Detect which cell encompasses the target text, then output its [x, y] center coordinate. 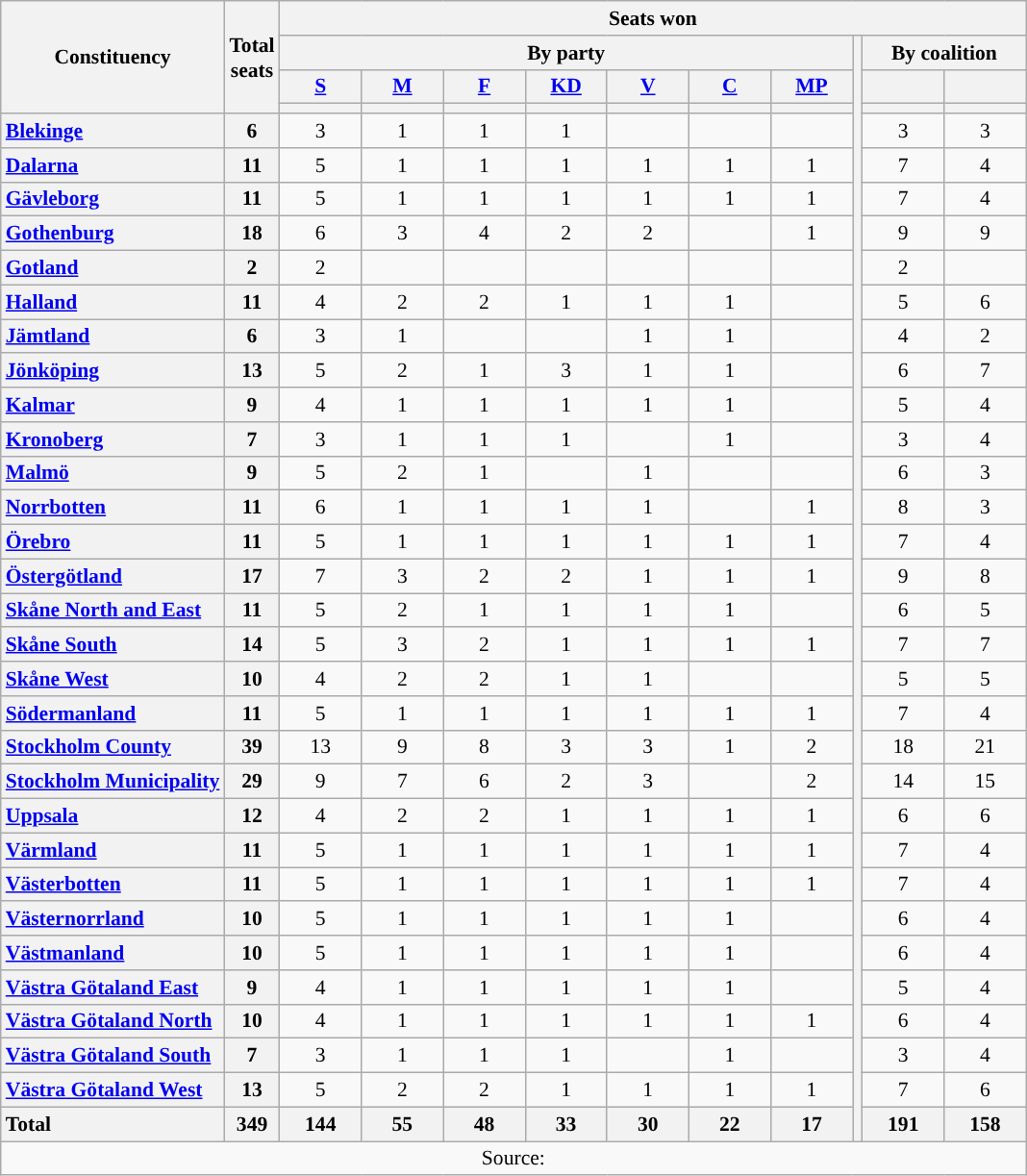
Stockholm Municipality [113, 782]
Skåne North and East [113, 611]
F [485, 87]
Södermanland [113, 713]
Västra Götaland North [113, 1021]
By party [566, 53]
Halland [113, 302]
Västra Götaland West [113, 1090]
Source: [513, 1159]
Seats won [653, 18]
349 [252, 1124]
22 [729, 1124]
Skåne South [113, 645]
15 [985, 782]
29 [252, 782]
Kalmar [113, 405]
Västernorrland [113, 919]
M [402, 87]
MP [812, 87]
Västmanland [113, 953]
Norrbotten [113, 508]
Constituency [113, 58]
Kronoberg [113, 439]
Värmland [113, 850]
33 [565, 1124]
Malmö [113, 473]
S [321, 87]
Östergötland [113, 576]
C [729, 87]
Blekinge [113, 131]
Skåne West [113, 679]
Jämtland [113, 337]
By coalition [944, 53]
Stockholm County [113, 747]
Gävleborg [113, 199]
Dalarna [113, 165]
30 [648, 1124]
144 [321, 1124]
Örebro [113, 542]
48 [485, 1124]
V [648, 87]
Västra Götaland East [113, 988]
191 [904, 1124]
Total [113, 1124]
Västra Götaland South [113, 1056]
Västerbotten [113, 885]
Uppsala [113, 816]
55 [402, 1124]
158 [985, 1124]
Gothenburg [113, 234]
12 [252, 816]
KD [565, 87]
Jönköping [113, 371]
39 [252, 747]
Gotland [113, 268]
Totalseats [252, 58]
21 [985, 747]
